Identify which cell holds the provided text, then report its [x, y] central coordinate. 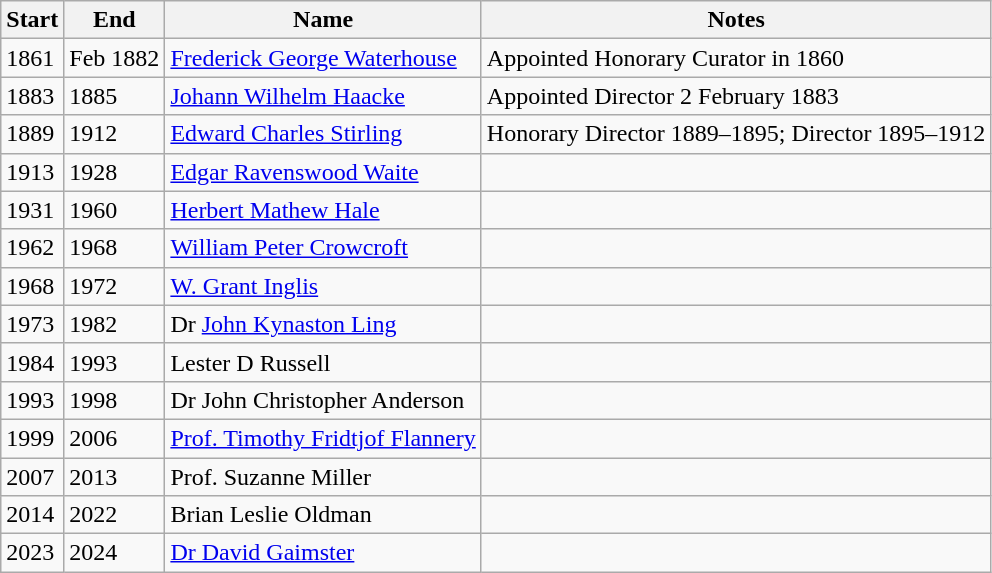
1962 [32, 248]
Appointed Honorary Curator in 1860 [736, 58]
Name [323, 20]
1913 [32, 172]
1931 [32, 210]
Dr David Gaimster [323, 553]
Start [32, 20]
1912 [114, 134]
Honorary Director 1889–1895; Director 1895–1912 [736, 134]
Prof. Suzanne Miller [323, 477]
1960 [114, 210]
W. Grant Inglis [323, 286]
Feb 1882 [114, 58]
1928 [114, 172]
Dr John Kynaston Ling [323, 324]
2023 [32, 553]
Notes [736, 20]
1885 [114, 96]
1973 [32, 324]
1982 [114, 324]
1999 [32, 438]
Frederick George Waterhouse [323, 58]
2013 [114, 477]
Herbert Mathew Hale [323, 210]
2006 [114, 438]
1984 [32, 362]
Prof. Timothy Fridtjof Flannery [323, 438]
2014 [32, 515]
William Peter Crowcroft [323, 248]
1861 [32, 58]
Lester D Russell [323, 362]
1883 [32, 96]
End [114, 20]
Johann Wilhelm Haacke [323, 96]
2024 [114, 553]
Appointed Director 2 February 1883 [736, 96]
1972 [114, 286]
Edward Charles Stirling [323, 134]
Dr John Christopher Anderson [323, 400]
Edgar Ravenswood Waite [323, 172]
2022 [114, 515]
2007 [32, 477]
1889 [32, 134]
Brian Leslie Oldman [323, 515]
1998 [114, 400]
